Scan for the cell matching the given text and deliver its [x, y] coordinate at center. 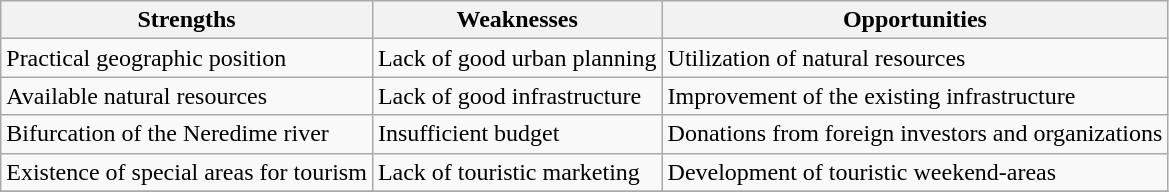
Lack of good infrastructure [517, 96]
Improvement of the existing infrastructure [915, 96]
Donations from foreign investors and organizations [915, 134]
Insufficient budget [517, 134]
Available natural resources [187, 96]
Lack of good urban planning [517, 58]
Practical geographic position [187, 58]
Opportunities [915, 20]
Strengths [187, 20]
Bifurcation of the Neredime river [187, 134]
Weaknesses [517, 20]
Development of touristic weekend-areas [915, 172]
Utilization of natural resources [915, 58]
Existence of special areas for tourism [187, 172]
Lack of touristic marketing [517, 172]
